Capture the cell that displays the provided text and extract its (X, Y) central coordinate. 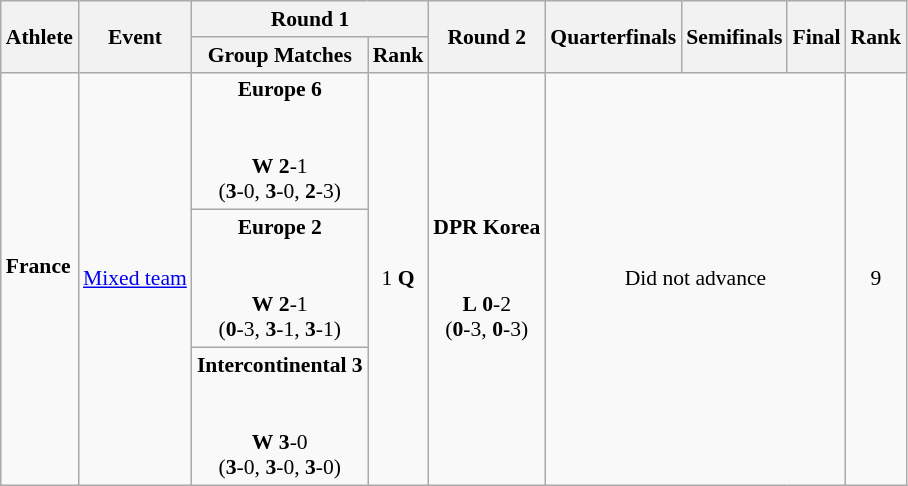
Event (135, 36)
Round 1 (310, 19)
Mixed team (135, 278)
Europe 2 W 2-1 (0-3, 3-1, 3-1) (280, 279)
DPR Korea L 0-2 (0-3, 0-3) (486, 278)
Semifinals (734, 36)
Round 2 (486, 36)
9 (876, 278)
1 Q (398, 278)
Intercontinental 3 W 3-0 (3-0, 3-0, 3-0) (280, 417)
Group Matches (280, 55)
Europe 6 W 2-1 (3-0, 3-0, 2-3) (280, 141)
Quarterfinals (613, 36)
France (40, 278)
Did not advance (695, 278)
Athlete (40, 36)
Final (816, 36)
